For the text-containing cell, return its midpoint in [x, y] coordinate format. 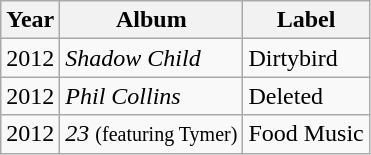
Label [306, 20]
Phil Collins [152, 96]
Food Music [306, 134]
Shadow Child [152, 58]
Dirtybird [306, 58]
Deleted [306, 96]
Album [152, 20]
23 (featuring Tymer) [152, 134]
Year [30, 20]
